Find where the given text appears and provide that cell's center as (x, y) coordinate. 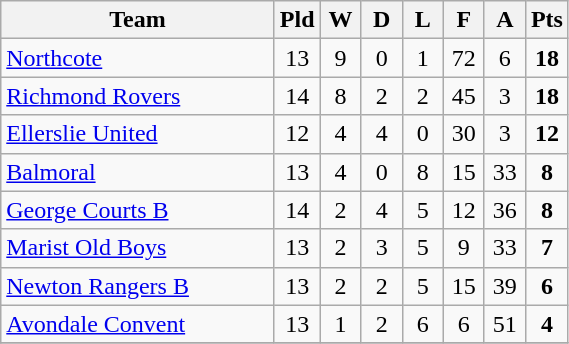
Marist Old Boys (138, 248)
Team (138, 20)
45 (464, 96)
51 (504, 324)
30 (464, 134)
A (504, 20)
Ellerslie United (138, 134)
Balmoral (138, 172)
36 (504, 210)
F (464, 20)
39 (504, 286)
7 (546, 248)
W (340, 20)
L (422, 20)
D (382, 20)
Pts (546, 20)
Avondale Convent (138, 324)
George Courts B (138, 210)
Northcote (138, 58)
72 (464, 58)
Richmond Rovers (138, 96)
Newton Rangers B (138, 286)
Pld (297, 20)
